Return (X, Y) of the center of cell containing provided text 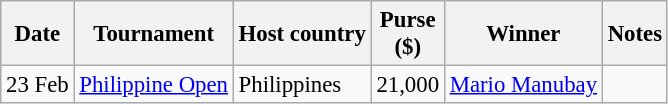
23 Feb (38, 85)
Philippines (302, 85)
Tournament (154, 34)
Date (38, 34)
Host country (302, 34)
Winner (523, 34)
Mario Manubay (523, 85)
Notes (634, 34)
21,000 (408, 85)
Purse($) (408, 34)
Philippine Open (154, 85)
